Search for the cell housing the specified text and yield its [x, y] center coordinate. 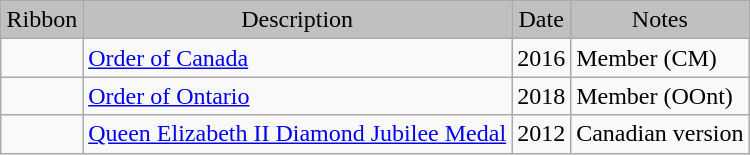
Queen Elizabeth II Diamond Jubilee Medal [298, 134]
Date [542, 20]
Canadian version [660, 134]
Member (OOnt) [660, 96]
Order of Canada [298, 58]
Description [298, 20]
2018 [542, 96]
2012 [542, 134]
Ribbon [42, 20]
Order of Ontario [298, 96]
Member (CM) [660, 58]
2016 [542, 58]
Notes [660, 20]
